Find where the given text appears and provide that cell's center as (x, y) coordinate. 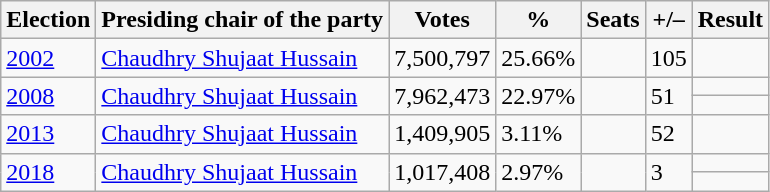
+/– (668, 20)
51 (668, 96)
105 (668, 58)
Result (730, 20)
7,962,473 (442, 96)
22.97% (538, 96)
2002 (48, 58)
25.66% (538, 58)
Presiding chair of the party (242, 20)
2008 (48, 96)
Votes (442, 20)
1,017,408 (442, 172)
Election (48, 20)
3 (668, 172)
2013 (48, 134)
2018 (48, 172)
2.97% (538, 172)
Seats (613, 20)
52 (668, 134)
7,500,797 (442, 58)
% (538, 20)
3.11% (538, 134)
1,409,905 (442, 134)
